Find where the given text appears and provide that cell's center as (X, Y) coordinate. 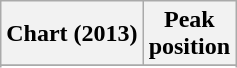
Peakposition (189, 34)
Chart (2013) (72, 34)
